Pinpoint the cell where the given text exists, returning its [X, Y] midpoint coordinate. 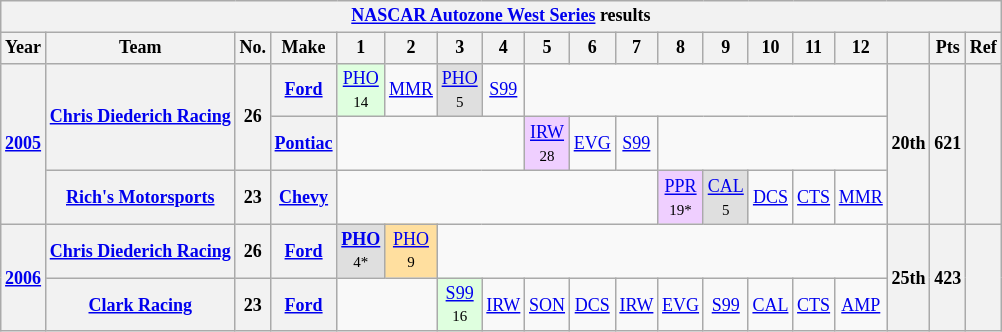
Clark Racing [140, 305]
NASCAR Autozone West Series results [501, 16]
SON [548, 305]
12 [860, 48]
621 [948, 144]
CAL5 [726, 197]
Rich's Motorsports [140, 197]
AMP [860, 305]
Pts [948, 48]
20th [908, 144]
PHO14 [361, 90]
Chevy [304, 197]
PHO5 [460, 90]
Ref [983, 48]
No. [252, 48]
6 [592, 48]
423 [948, 278]
1 [361, 48]
Make [304, 48]
7 [636, 48]
3 [460, 48]
CAL [770, 305]
4 [504, 48]
2005 [24, 144]
9 [726, 48]
8 [681, 48]
IRW28 [548, 144]
10 [770, 48]
2 [412, 48]
PHO4* [361, 251]
25th [908, 278]
Pontiac [304, 144]
PHO9 [412, 251]
11 [814, 48]
PPR19* [681, 197]
Year [24, 48]
2006 [24, 278]
Team [140, 48]
S9916 [460, 305]
5 [548, 48]
